Return [x, y] of the center of cell containing provided text 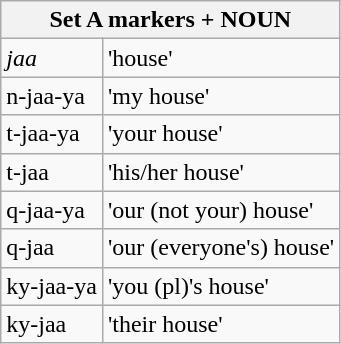
q-jaa-ya [52, 210]
t-jaa [52, 172]
ky-jaa-ya [52, 286]
ky-jaa [52, 324]
n-jaa-ya [52, 96]
'your house' [220, 134]
'house' [220, 58]
'my house' [220, 96]
q-jaa [52, 248]
t-jaa-ya [52, 134]
'their house' [220, 324]
'his/her house' [220, 172]
'our (not your) house' [220, 210]
jaa [52, 58]
'you (pl)'s house' [220, 286]
Set A markers + NOUN [170, 20]
'our (everyone's) house' [220, 248]
